Search for the cell housing the specified text and yield its [x, y] center coordinate. 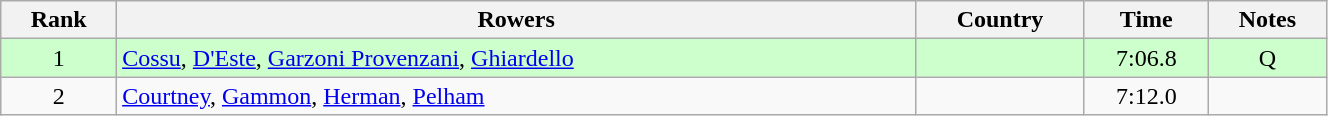
7:06.8 [1146, 58]
Courtney, Gammon, Herman, Pelham [516, 96]
Rank [59, 20]
2 [59, 96]
Cossu, D'Este, Garzoni Provenzani, Ghiardello [516, 58]
Country [1000, 20]
Q [1267, 58]
Notes [1267, 20]
Time [1146, 20]
7:12.0 [1146, 96]
Rowers [516, 20]
1 [59, 58]
